From the cell containing the given text, extract its center point as (x, y) coordinate. 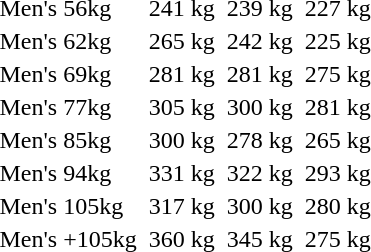
278 kg (260, 140)
242 kg (260, 41)
317 kg (182, 206)
322 kg (260, 173)
331 kg (182, 173)
305 kg (182, 107)
265 kg (182, 41)
